Search for the cell housing the specified text and yield its (x, y) center coordinate. 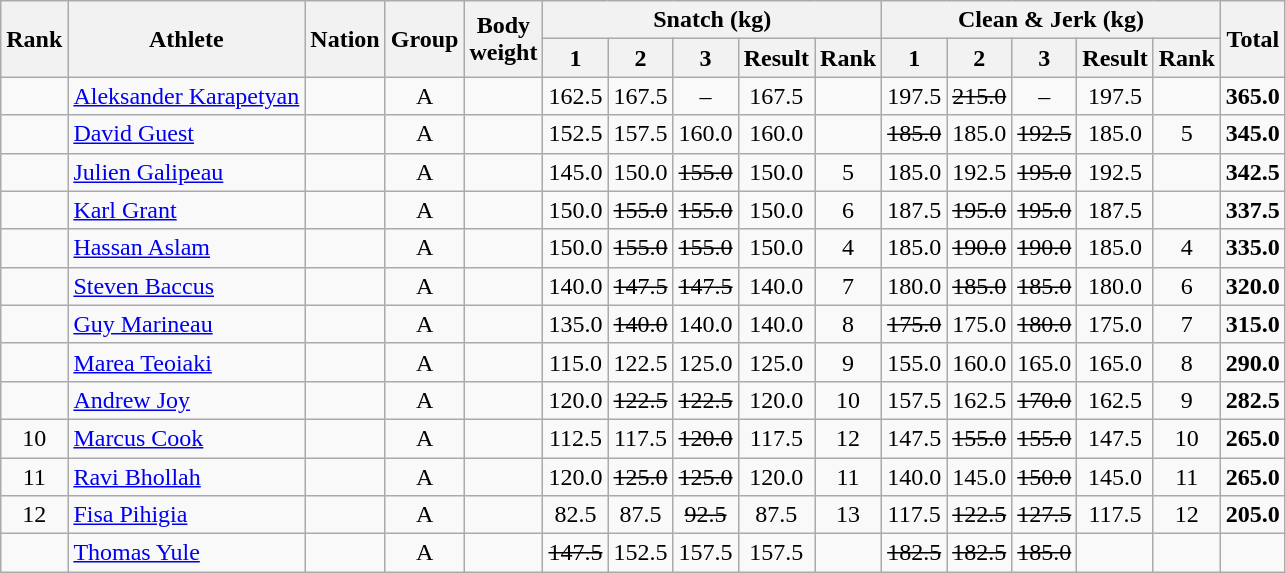
320.0 (1252, 286)
82.5 (576, 515)
127.5 (1044, 515)
170.0 (1044, 400)
Steven Baccus (186, 286)
315.0 (1252, 324)
205.0 (1252, 515)
215.0 (980, 96)
Guy Marineau (186, 324)
342.5 (1252, 172)
Nation (345, 39)
Total (1252, 39)
Aleksander Karapetyan (186, 96)
337.5 (1252, 210)
335.0 (1252, 248)
92.5 (706, 515)
Thomas Yule (186, 553)
345.0 (1252, 134)
365.0 (1252, 96)
Ravi Bhollah (186, 477)
112.5 (576, 438)
Julien Galipeau (186, 172)
Athlete (186, 39)
Clean & Jerk (kg) (1052, 20)
Hassan Aslam (186, 248)
Karl Grant (186, 210)
13 (848, 515)
290.0 (1252, 362)
Fisa Pihigia (186, 515)
115.0 (576, 362)
Andrew Joy (186, 400)
282.5 (1252, 400)
Marea Teoiaki (186, 362)
Snatch (kg) (712, 20)
David Guest (186, 134)
Group (424, 39)
135.0 (576, 324)
Marcus Cook (186, 438)
Bodyweight (504, 39)
